Find where the given text appears and provide that cell's center as [X, Y] coordinate. 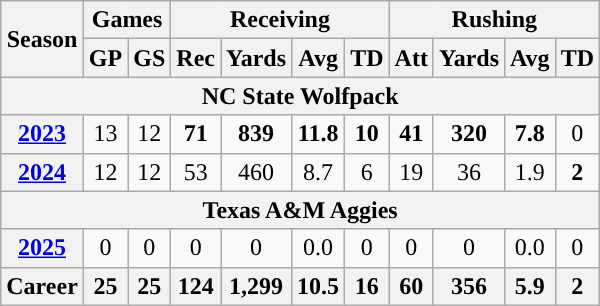
GP [105, 58]
36 [468, 172]
10 [367, 134]
8.7 [318, 172]
GS [150, 58]
41 [411, 134]
71 [196, 134]
356 [468, 286]
Texas A&M Aggies [300, 210]
1,299 [256, 286]
2025 [42, 248]
1.9 [530, 172]
Season [42, 39]
5.9 [530, 286]
60 [411, 286]
Rec [196, 58]
460 [256, 172]
10.5 [318, 286]
Att [411, 58]
2023 [42, 134]
53 [196, 172]
7.8 [530, 134]
Rushing [494, 20]
6 [367, 172]
11.8 [318, 134]
2024 [42, 172]
Receiving [280, 20]
Career [42, 286]
13 [105, 134]
320 [468, 134]
NC State Wolfpack [300, 96]
124 [196, 286]
16 [367, 286]
839 [256, 134]
Games [126, 20]
19 [411, 172]
